Return the [x, y] coordinate for the center point of the cell that contains the specified text.  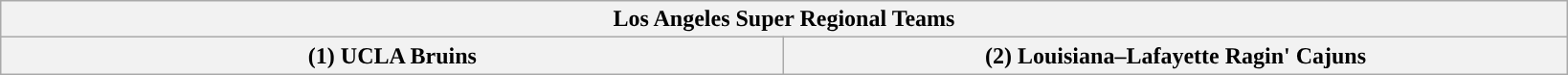
Los Angeles Super Regional Teams [784, 19]
(2) Louisiana–Lafayette Ragin' Cajuns [1176, 56]
(1) UCLA Bruins [392, 56]
